Find where the given text appears and provide that cell's center as [x, y] coordinate. 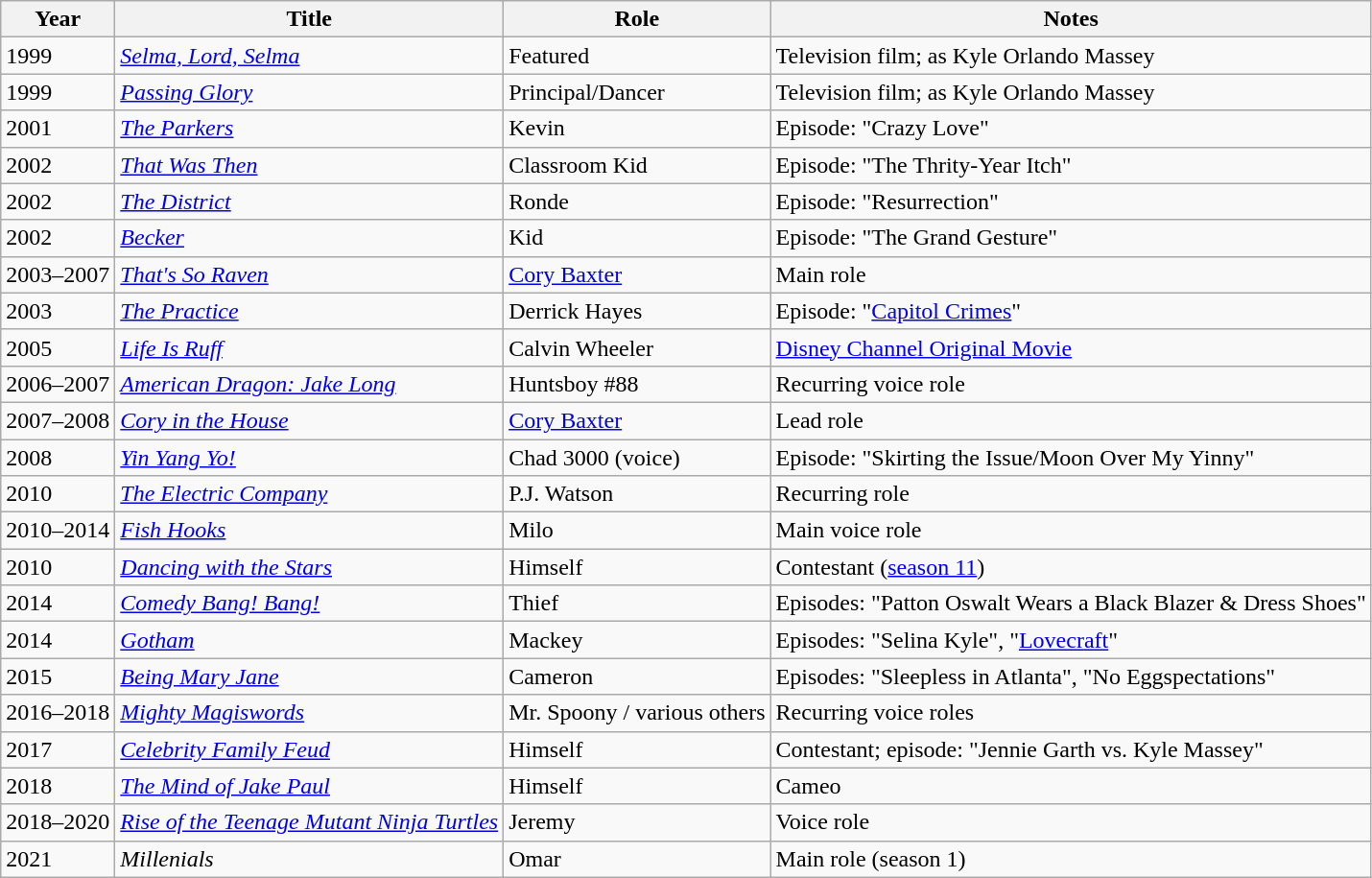
2021 [58, 859]
Episode: "Resurrection" [1071, 202]
Contestant (season 11) [1071, 567]
2017 [58, 749]
Main role [1071, 274]
Huntsboy #88 [637, 384]
Comedy Bang! Bang! [309, 604]
Mighty Magiswords [309, 713]
2003–2007 [58, 274]
Dancing with the Stars [309, 567]
2001 [58, 129]
Recurring voice roles [1071, 713]
American Dragon: Jake Long [309, 384]
Notes [1071, 19]
Title [309, 19]
Yin Yang Yo! [309, 458]
Derrick Hayes [637, 311]
Ronde [637, 202]
2016–2018 [58, 713]
Episode: "The Thrity-Year Itch" [1071, 165]
2018–2020 [58, 822]
Passing Glory [309, 92]
Kevin [637, 129]
2010–2014 [58, 531]
Episodes: "Sleepless in Atlanta", "No Eggspectations" [1071, 676]
Lead role [1071, 420]
Voice role [1071, 822]
Gotham [309, 640]
P.J. Watson [637, 494]
Becker [309, 238]
Featured [637, 56]
Episode: "Crazy Love" [1071, 129]
Main voice role [1071, 531]
Jeremy [637, 822]
Mr. Spoony / various others [637, 713]
Classroom Kid [637, 165]
That's So Raven [309, 274]
Contestant; episode: "Jennie Garth vs. Kyle Massey" [1071, 749]
Year [58, 19]
Thief [637, 604]
Cameo [1071, 786]
Rise of the Teenage Mutant Ninja Turtles [309, 822]
Episode: "Capitol Crimes" [1071, 311]
Principal/Dancer [637, 92]
The Parkers [309, 129]
Recurring role [1071, 494]
Role [637, 19]
Episodes: "Patton Oswalt Wears a Black Blazer & Dress Shoes" [1071, 604]
Chad 3000 (voice) [637, 458]
Being Mary Jane [309, 676]
Episode: "Skirting the Issue/Moon Over My Yinny" [1071, 458]
Cory in the House [309, 420]
2005 [58, 347]
Millenials [309, 859]
The Practice [309, 311]
Life Is Ruff [309, 347]
Celebrity Family Feud [309, 749]
Kid [637, 238]
2015 [58, 676]
The Electric Company [309, 494]
The District [309, 202]
Omar [637, 859]
The Mind of Jake Paul [309, 786]
2003 [58, 311]
Main role (season 1) [1071, 859]
Disney Channel Original Movie [1071, 347]
2018 [58, 786]
Selma, Lord, Selma [309, 56]
Mackey [637, 640]
2007–2008 [58, 420]
That Was Then [309, 165]
2006–2007 [58, 384]
Episodes: "Selina Kyle", "Lovecraft" [1071, 640]
Fish Hooks [309, 531]
Calvin Wheeler [637, 347]
Milo [637, 531]
Cameron [637, 676]
Episode: "The Grand Gesture" [1071, 238]
2008 [58, 458]
Recurring voice role [1071, 384]
